Provide the [X, Y] coordinate of the cell's center where the given text is located.  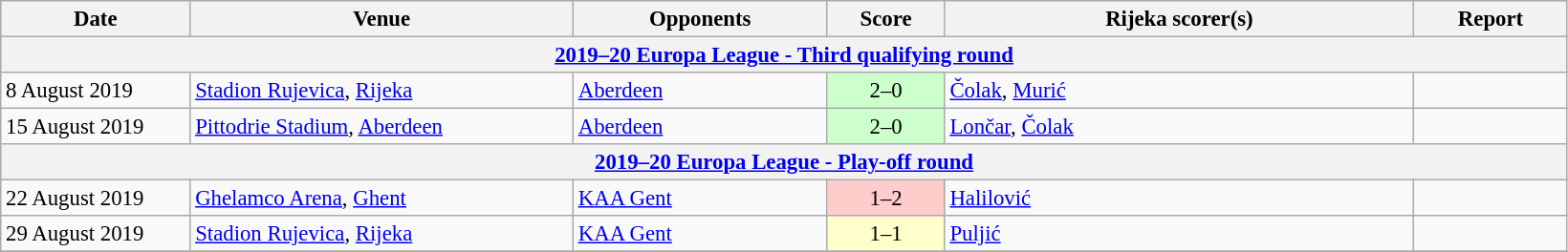
Ghelamco Arena, Ghent [382, 199]
22 August 2019 [96, 199]
Opponents [700, 19]
Report [1492, 19]
Halilović [1180, 199]
Lončar, Čolak [1180, 127]
Venue [382, 19]
2019–20 Europa League - Play-off round [784, 162]
1–2 [885, 199]
15 August 2019 [96, 127]
Score [885, 19]
Pittodrie Stadium, Aberdeen [382, 127]
Čolak, Murić [1180, 91]
Rijeka scorer(s) [1180, 19]
8 August 2019 [96, 91]
Date [96, 19]
29 August 2019 [96, 234]
Puljić [1180, 234]
1–1 [885, 234]
2019–20 Europa League - Third qualifying round [784, 55]
